Provide the [x, y] coordinate of the cell's center where the given text is located.  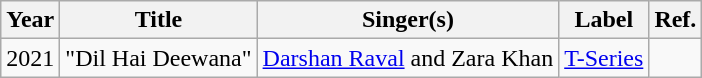
T-Series [604, 58]
Singer(s) [408, 20]
2021 [30, 58]
Label [604, 20]
Title [158, 20]
Darshan Raval and Zara Khan [408, 58]
Year [30, 20]
"Dil Hai Deewana" [158, 58]
Ref. [676, 20]
